From the cell containing the given text, extract its center point as (X, Y) coordinate. 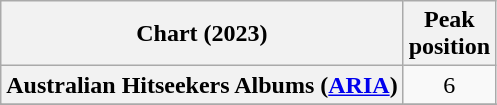
Chart (2023) (202, 34)
Peakposition (449, 34)
6 (449, 85)
Australian Hitseekers Albums (ARIA) (202, 85)
